Return [x, y] of the center of cell containing provided text 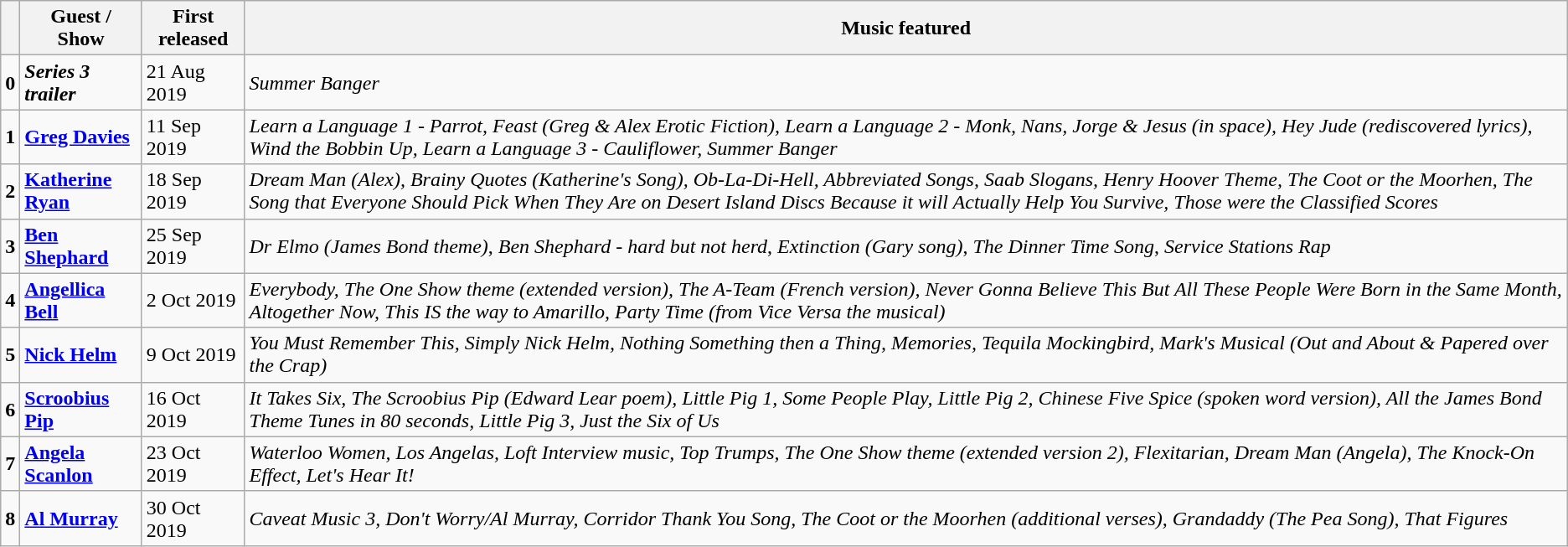
Nick Helm [80, 355]
2 Oct 2019 [193, 300]
6 [10, 409]
9 Oct 2019 [193, 355]
18 Sep 2019 [193, 191]
Ben Shephard [80, 246]
2 [10, 191]
Caveat Music 3, Don't Worry/Al Murray, Corridor Thank You Song, The Coot or the Moorhen (additional verses), Grandaddy (The Pea Song), That Figures [906, 518]
Scroobius Pip [80, 409]
Summer Banger [906, 82]
7 [10, 464]
Al Murray [80, 518]
Angela Scanlon [80, 464]
Series 3 trailer [80, 82]
0 [10, 82]
16 Oct 2019 [193, 409]
5 [10, 355]
First released [193, 28]
Greg Davies [80, 137]
21 Aug 2019 [193, 82]
Dr Elmo (James Bond theme), Ben Shephard - hard but not herd, Extinction (Gary song), The Dinner Time Song, Service Stations Rap [906, 246]
Angellica Bell [80, 300]
Guest / Show [80, 28]
25 Sep 2019 [193, 246]
23 Oct 2019 [193, 464]
8 [10, 518]
3 [10, 246]
1 [10, 137]
11 Sep 2019 [193, 137]
4 [10, 300]
30 Oct 2019 [193, 518]
Katherine Ryan [80, 191]
Music featured [906, 28]
